Pinpoint the cell where the given text exists, returning its [x, y] midpoint coordinate. 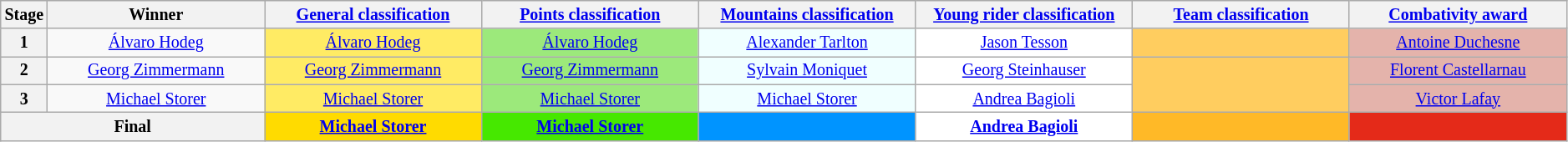
General classification [373, 15]
Mountains classification [807, 15]
Alexander Tarlton [807, 43]
Winner [156, 15]
Stage [24, 15]
1 [24, 43]
Points classification [590, 15]
Florent Castellarnau [1458, 70]
Jason Tesson [1024, 43]
3 [24, 99]
Young rider classification [1024, 15]
Victor Lafay [1458, 99]
Georg Steinhauser [1024, 70]
Final [133, 127]
2 [24, 70]
Team classification [1241, 15]
Combativity award [1458, 15]
Antoine Duchesne [1458, 43]
Sylvain Moniquet [807, 70]
